Provide the [X, Y] coordinate of the cell's center where the given text is located.  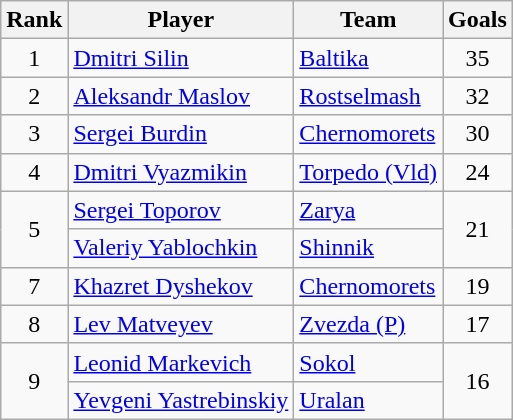
35 [478, 58]
24 [478, 172]
19 [478, 286]
Rank [34, 20]
9 [34, 381]
Sergei Burdin [181, 134]
16 [478, 381]
Zvezda (P) [368, 324]
8 [34, 324]
3 [34, 134]
Aleksandr Maslov [181, 96]
Lev Matveyev [181, 324]
Torpedo (Vld) [368, 172]
Rostselmash [368, 96]
Baltika [368, 58]
Zarya [368, 210]
Shinnik [368, 248]
1 [34, 58]
Dmitri Silin [181, 58]
Goals [478, 20]
30 [478, 134]
Uralan [368, 400]
2 [34, 96]
5 [34, 229]
Player [181, 20]
17 [478, 324]
7 [34, 286]
Sokol [368, 362]
Yevgeni Yastrebinskiy [181, 400]
4 [34, 172]
Team [368, 20]
32 [478, 96]
Dmitri Vyazmikin [181, 172]
Valeriy Yablochkin [181, 248]
Sergei Toporov [181, 210]
21 [478, 229]
Leonid Markevich [181, 362]
Khazret Dyshekov [181, 286]
